Scan for the cell matching the given text and deliver its [X, Y] coordinate at center. 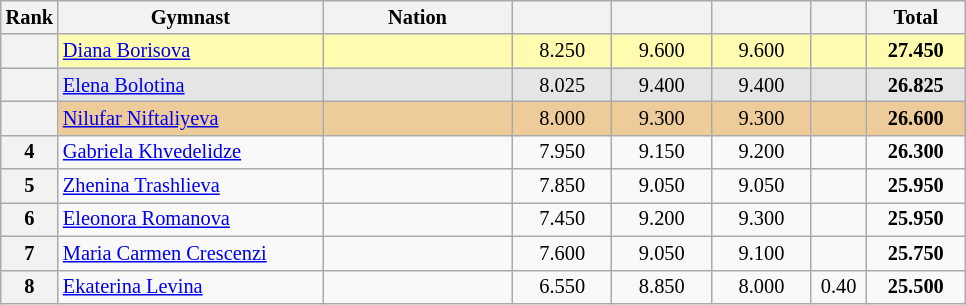
Eleonora Romanova [190, 219]
Zhenina Trashlieva [190, 186]
26.300 [916, 152]
Nation [418, 17]
Rank [30, 17]
7.850 [562, 186]
7 [30, 253]
Nilufar Niftaliyeva [190, 118]
6 [30, 219]
Gymnast [190, 17]
Ekaterina Levina [190, 287]
26.600 [916, 118]
Elena Bolotina [190, 85]
Total [916, 17]
7.450 [562, 219]
7.950 [562, 152]
6.550 [562, 287]
8.025 [562, 85]
8.850 [662, 287]
5 [30, 186]
25.500 [916, 287]
Gabriela Khvedelidze [190, 152]
4 [30, 152]
9.100 [762, 253]
9.150 [662, 152]
7.600 [562, 253]
Diana Borisova [190, 51]
25.750 [916, 253]
0.40 [838, 287]
8.250 [562, 51]
8 [30, 287]
26.825 [916, 85]
27.450 [916, 51]
Maria Carmen Crescenzi [190, 253]
